Locate the cell with the specified text and output its [x, y] center coordinate. 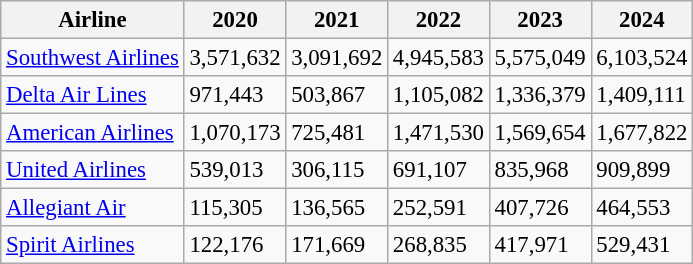
691,107 [439, 170]
Spirit Airlines [92, 245]
2021 [337, 20]
529,431 [642, 245]
909,899 [642, 170]
3,091,692 [337, 58]
1,409,111 [642, 95]
503,867 [337, 95]
2022 [439, 20]
539,013 [235, 170]
4,945,583 [439, 58]
American Airlines [92, 133]
1,569,654 [540, 133]
1,070,173 [235, 133]
5,575,049 [540, 58]
1,471,530 [439, 133]
Allegiant Air [92, 208]
252,591 [439, 208]
835,968 [540, 170]
3,571,632 [235, 58]
6,103,524 [642, 58]
1,336,379 [540, 95]
2020 [235, 20]
407,726 [540, 208]
136,565 [337, 208]
725,481 [337, 133]
Southwest Airlines [92, 58]
122,176 [235, 245]
464,553 [642, 208]
268,835 [439, 245]
971,443 [235, 95]
2024 [642, 20]
171,669 [337, 245]
306,115 [337, 170]
115,305 [235, 208]
417,971 [540, 245]
2023 [540, 20]
1,677,822 [642, 133]
1,105,082 [439, 95]
Delta Air Lines [92, 95]
United Airlines [92, 170]
Airline [92, 20]
